Find where the given text appears and provide that cell's center as [x, y] coordinate. 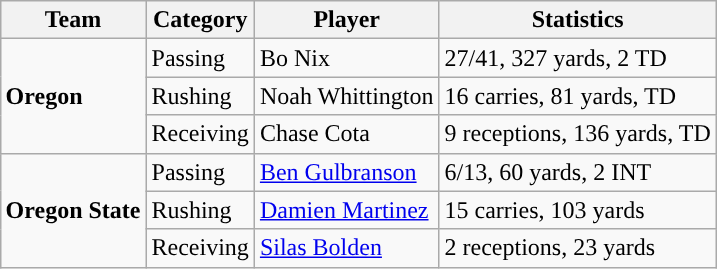
Team [73, 20]
Damien Martinez [346, 210]
Ben Gulbranson [346, 172]
Silas Bolden [346, 248]
6/13, 60 yards, 2 INT [578, 172]
16 carries, 81 yards, TD [578, 96]
2 receptions, 23 yards [578, 248]
Player [346, 20]
Bo Nix [346, 58]
9 receptions, 136 yards, TD [578, 134]
Statistics [578, 20]
Oregon [73, 96]
Category [200, 20]
Chase Cota [346, 134]
27/41, 327 yards, 2 TD [578, 58]
Noah Whittington [346, 96]
Oregon State [73, 210]
15 carries, 103 yards [578, 210]
